Search for the cell housing the specified text and yield its [X, Y] center coordinate. 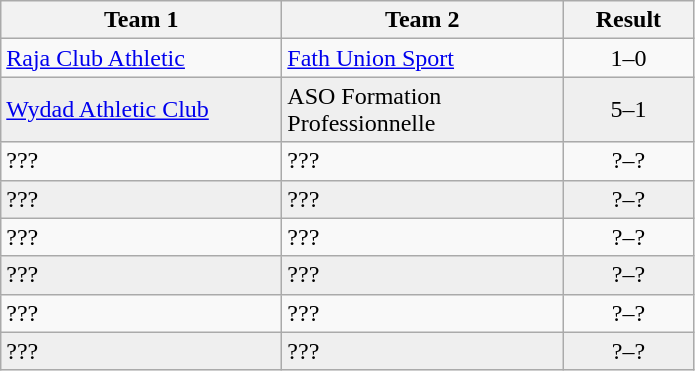
Team 1 [142, 20]
Raja Club Athletic [142, 58]
ASO Formation Professionnelle [422, 110]
Fath Union Sport [422, 58]
5–1 [628, 110]
Wydad Athletic Club [142, 110]
Team 2 [422, 20]
1–0 [628, 58]
Result [628, 20]
